Search for the cell housing the specified text and yield its [X, Y] center coordinate. 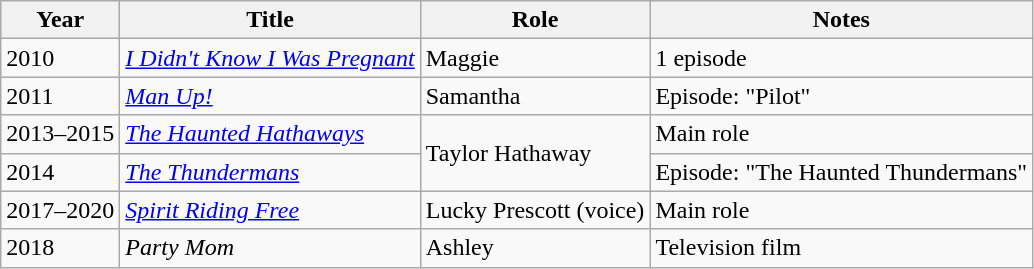
2011 [60, 96]
Samantha [535, 96]
1 episode [842, 58]
Television film [842, 248]
2010 [60, 58]
2013–2015 [60, 134]
Notes [842, 20]
The Haunted Hathaways [270, 134]
2017–2020 [60, 210]
Title [270, 20]
Taylor Hathaway [535, 153]
Maggie [535, 58]
Year [60, 20]
Ashley [535, 248]
Party Mom [270, 248]
I Didn't Know I Was Pregnant [270, 58]
Episode: "The Haunted Thundermans" [842, 172]
Role [535, 20]
Lucky Prescott (voice) [535, 210]
Man Up! [270, 96]
2014 [60, 172]
Episode: "Pilot" [842, 96]
The Thundermans [270, 172]
2018 [60, 248]
Spirit Riding Free [270, 210]
